Scan for the cell matching the given text and deliver its (X, Y) coordinate at center. 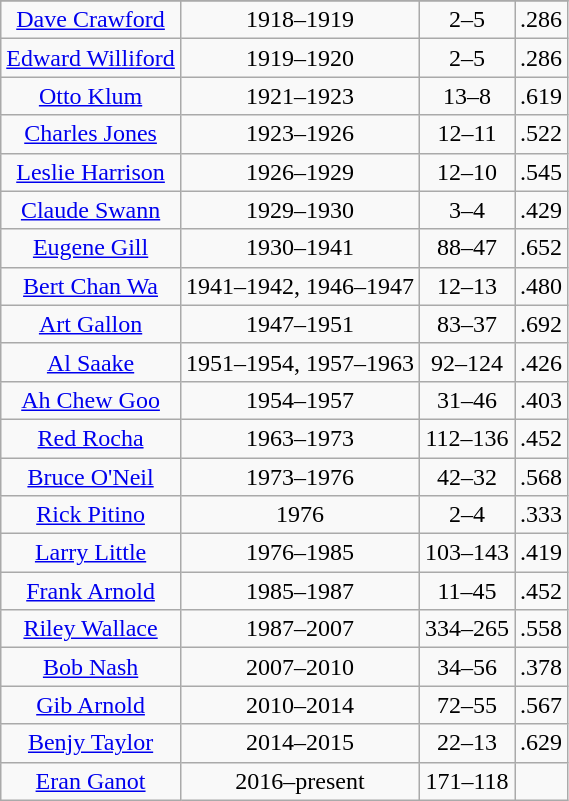
Al Saake (91, 362)
.419 (540, 553)
1985–1987 (300, 591)
72–55 (466, 705)
.429 (540, 210)
112–136 (466, 438)
Bob Nash (91, 667)
Eugene Gill (91, 248)
12–13 (466, 286)
1987–2007 (300, 629)
Art Gallon (91, 324)
Edward Williford (91, 58)
.426 (540, 362)
2007–2010 (300, 667)
103–143 (466, 553)
.403 (540, 400)
31–46 (466, 400)
1930–1941 (300, 248)
.378 (540, 667)
1963–1973 (300, 438)
1929–1930 (300, 210)
.558 (540, 629)
1919–1920 (300, 58)
2–4 (466, 515)
171–118 (466, 781)
1926–1929 (300, 172)
Red Rocha (91, 438)
.545 (540, 172)
83–37 (466, 324)
1951–1954, 1957–1963 (300, 362)
92–124 (466, 362)
334–265 (466, 629)
12–11 (466, 134)
88–47 (466, 248)
1921–1923 (300, 96)
2016–present (300, 781)
1947–1951 (300, 324)
.480 (540, 286)
1976 (300, 515)
1918–1919 (300, 20)
Bert Chan Wa (91, 286)
.522 (540, 134)
3–4 (466, 210)
1941–1942, 1946–1947 (300, 286)
Bruce O'Neil (91, 477)
1954–1957 (300, 400)
Frank Arnold (91, 591)
2014–2015 (300, 743)
.692 (540, 324)
12–10 (466, 172)
Eran Ganot (91, 781)
.568 (540, 477)
Riley Wallace (91, 629)
1923–1926 (300, 134)
Benjy Taylor (91, 743)
.619 (540, 96)
Otto Klum (91, 96)
42–32 (466, 477)
Ah Chew Goo (91, 400)
1976–1985 (300, 553)
Rick Pitino (91, 515)
.652 (540, 248)
Leslie Harrison (91, 172)
2010–2014 (300, 705)
34–56 (466, 667)
11–45 (466, 591)
22–13 (466, 743)
.333 (540, 515)
.567 (540, 705)
Gib Arnold (91, 705)
Larry Little (91, 553)
13–8 (466, 96)
Dave Crawford (91, 20)
Claude Swann (91, 210)
1973–1976 (300, 477)
.629 (540, 743)
Charles Jones (91, 134)
